Search for the cell housing the specified text and yield its [X, Y] center coordinate. 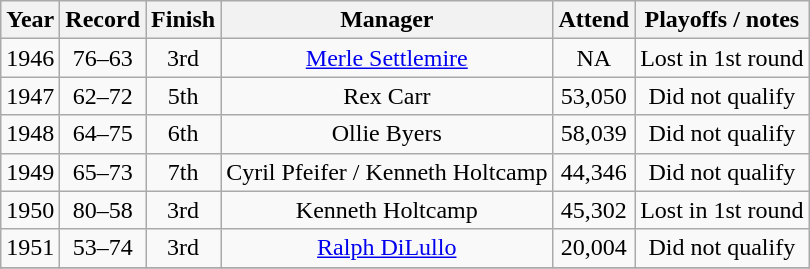
76–63 [103, 58]
62–72 [103, 96]
20,004 [594, 248]
53,050 [594, 96]
1949 [30, 172]
1947 [30, 96]
Year [30, 20]
1951 [30, 248]
Kenneth Holtcamp [387, 210]
Cyril Pfeifer / Kenneth Holtcamp [387, 172]
80–58 [103, 210]
53–74 [103, 248]
7th [184, 172]
5th [184, 96]
Rex Carr [387, 96]
Merle Settlemire [387, 58]
Ralph DiLullo [387, 248]
Manager [387, 20]
64–75 [103, 134]
45,302 [594, 210]
Ollie Byers [387, 134]
65–73 [103, 172]
Playoffs / notes [722, 20]
1946 [30, 58]
1950 [30, 210]
6th [184, 134]
NA [594, 58]
Attend [594, 20]
Finish [184, 20]
58,039 [594, 134]
Record [103, 20]
1948 [30, 134]
44,346 [594, 172]
